Provide the (x, y) coordinate of the cell's center where the given text is located.  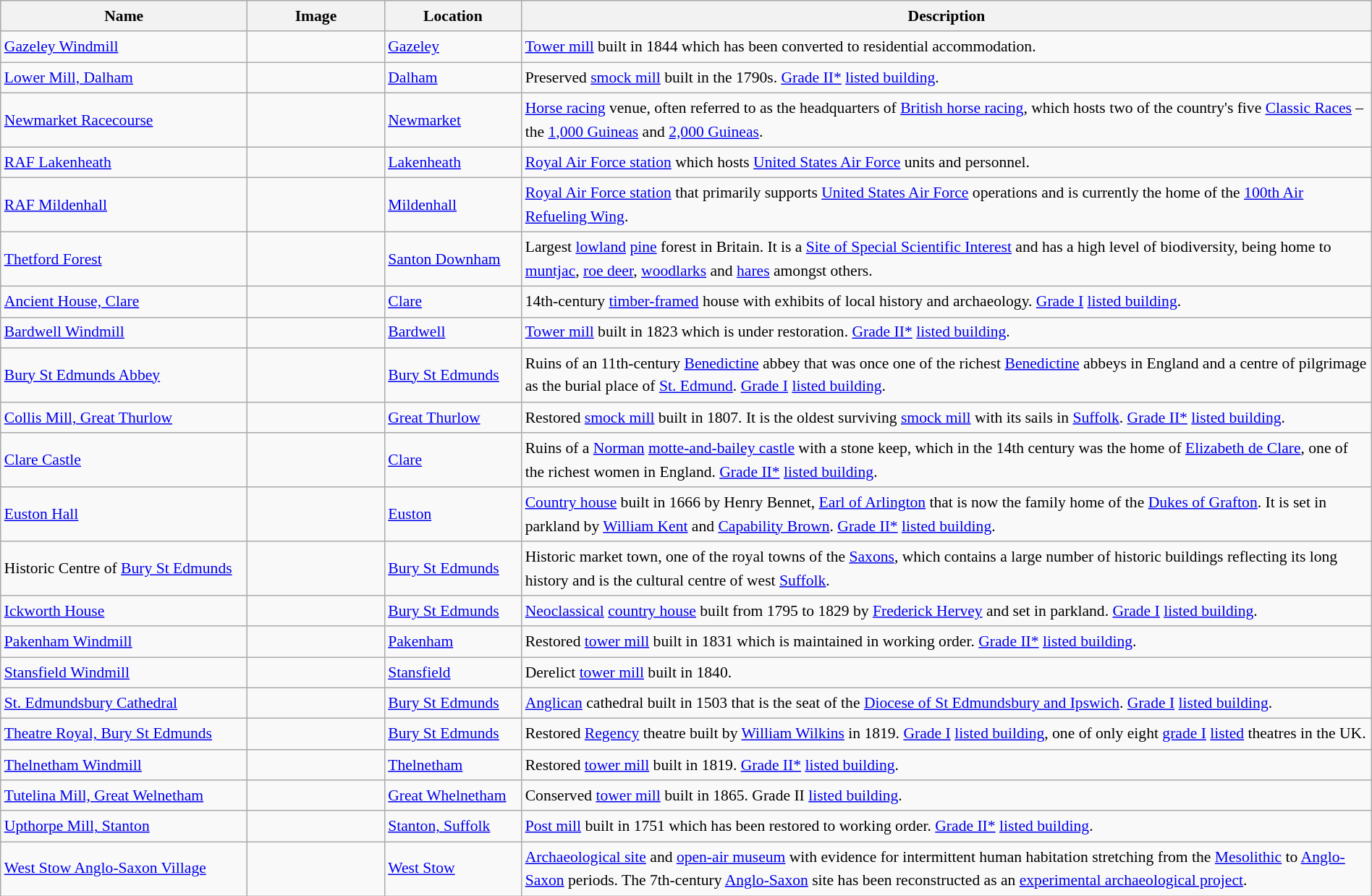
RAF Mildenhall (124, 206)
Stansfield Windmill (124, 673)
Theatre Royal, Bury St Edmunds (124, 734)
Collis Mill, Great Thurlow (124, 418)
St. Edmundsbury Cathedral (124, 703)
Anglican cathedral built in 1503 that is the seat of the Diocese of St Edmundsbury and Ipswich. Grade I listed building. (947, 703)
Clare Castle (124, 460)
Name (124, 16)
Restored smock mill built in 1807. It is the oldest surviving smock mill with its sails in Suffolk. Grade II* listed building. (947, 418)
West Stow Anglo-Saxon Village (124, 868)
Gazeley (453, 48)
Tower mill built in 1823 which is under restoration. Grade II* listed building. (947, 333)
Lakenheath (453, 164)
Pakenham Windmill (124, 643)
Location (453, 16)
Preserved smock mill built in the 1790s. Grade II* listed building. (947, 78)
Derelict tower mill built in 1840. (947, 673)
Thelnetham Windmill (124, 766)
Stansfield (453, 673)
Pakenham (453, 643)
Image (316, 16)
Conserved tower mill built in 1865. Grade II listed building. (947, 796)
Newmarket (453, 120)
Royal Air Force station that primarily supports United States Air Force operations and is currently the home of the 100th Air Refueling Wing. (947, 206)
Bardwell (453, 333)
Neoclassical country house built from 1795 to 1829 by Frederick Hervey and set in parkland. Grade I listed building. (947, 611)
Thetford Forest (124, 259)
Newmarket Racecourse (124, 120)
Ancient House, Clare (124, 303)
Tutelina Mill, Great Welnetham (124, 796)
Euston (453, 514)
Restored tower mill built in 1831 which is maintained in working order. Grade II* listed building. (947, 643)
Thelnetham (453, 766)
Restored Regency theatre built by William Wilkins in 1819. Grade I listed building, one of only eight grade I listed theatres in the UK. (947, 734)
Upthorpe Mill, Stanton (124, 827)
14th-century timber-framed house with exhibits of local history and archaeology. Grade I listed building. (947, 303)
Great Thurlow (453, 418)
Post mill built in 1751 which has been restored to working order. Grade II* listed building. (947, 827)
Bardwell Windmill (124, 333)
Great Whelnetham (453, 796)
Ickworth House (124, 611)
West Stow (453, 868)
Mildenhall (453, 206)
Stanton, Suffolk (453, 827)
Dalham (453, 78)
RAF Lakenheath (124, 164)
Restored tower mill built in 1819. Grade II* listed building. (947, 766)
Lower Mill, Dalham (124, 78)
Historic Centre of Bury St Edmunds (124, 569)
Santon Downham (453, 259)
Bury St Edmunds Abbey (124, 375)
Royal Air Force station which hosts United States Air Force units and personnel. (947, 164)
Euston Hall (124, 514)
Gazeley Windmill (124, 48)
Tower mill built in 1844 which has been converted to residential accommodation. (947, 48)
Description (947, 16)
